Scan for the cell matching the given text and deliver its [x, y] coordinate at center. 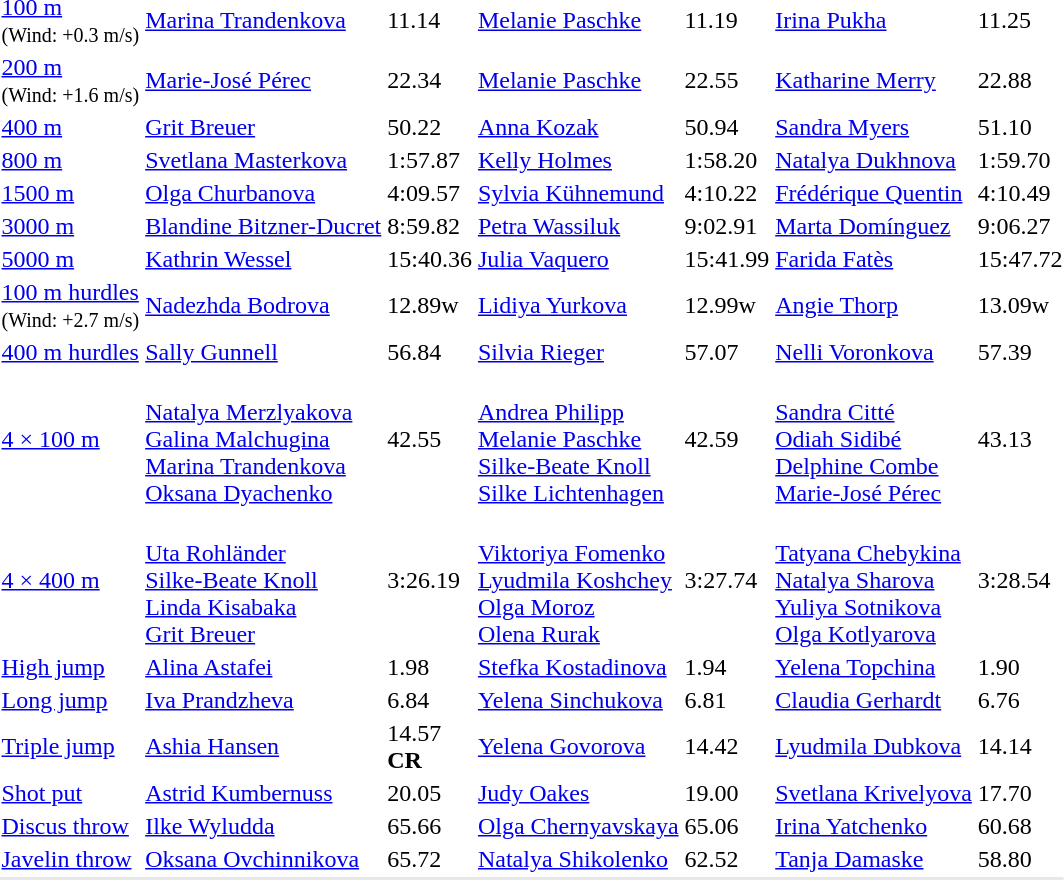
Farida Fatès [874, 259]
Shot put [70, 793]
Svetlana Masterkova [264, 160]
Triple jump [70, 746]
Long jump [70, 700]
6.81 [727, 700]
12.99w [727, 306]
19.00 [727, 793]
Silvia Rieger [578, 352]
Frédérique Quentin [874, 193]
14.14 [1020, 746]
5000 m [70, 259]
800 m [70, 160]
Alina Astafei [264, 667]
Nelli Voronkova [874, 352]
9:02.91 [727, 226]
Natalya MerzlyakovaGalina MalchuginaMarina TrandenkovaOksana Dyachenko [264, 439]
1.94 [727, 667]
Marie-José Pérec [264, 80]
Grit Breuer [264, 127]
Tatyana ChebykinaNatalya SharovaYuliya SotnikovaOlga Kotlyarova [874, 580]
400 m [70, 127]
Oksana Ovchinnikova [264, 859]
Angie Thorp [874, 306]
Astrid Kumbernuss [264, 793]
1:57.87 [430, 160]
65.66 [430, 826]
15:47.72 [1020, 259]
1500 m [70, 193]
14.57CR [430, 746]
3:28.54 [1020, 580]
1:58.20 [727, 160]
8:59.82 [430, 226]
22.55 [727, 80]
Yelena Govorova [578, 746]
17.70 [1020, 793]
Irina Yatchenko [874, 826]
14.42 [727, 746]
57.07 [727, 352]
6.76 [1020, 700]
12.89w [430, 306]
4 × 400 m [70, 580]
Yelena Sinchukova [578, 700]
Judy Oakes [578, 793]
56.84 [430, 352]
4:09.57 [430, 193]
Sandra CittéOdiah SidibéDelphine CombeMarie-José Pérec [874, 439]
Uta RohländerSilke-Beate KnollLinda KisabakaGrit Breuer [264, 580]
1.98 [430, 667]
Viktoriya FomenkoLyudmila KoshcheyOlga MorozOlena Rurak [578, 580]
Marta Domínguez [874, 226]
20.05 [430, 793]
4 × 100 m [70, 439]
Yelena Topchina [874, 667]
62.52 [727, 859]
Natalya Shikolenko [578, 859]
Discus throw [70, 826]
Ilke Wyludda [264, 826]
Lyudmila Dubkova [874, 746]
Ashia Hansen [264, 746]
65.06 [727, 826]
Anna Kozak [578, 127]
50.22 [430, 127]
15:41.99 [727, 259]
22.88 [1020, 80]
Petra Wassiluk [578, 226]
9:06.27 [1020, 226]
Andrea PhilippMelanie PaschkeSilke-Beate KnollSilke Lichtenhagen [578, 439]
Olga Churbanova [264, 193]
Nadezhda Bodrova [264, 306]
65.72 [430, 859]
43.13 [1020, 439]
Natalya Dukhnova [874, 160]
6.84 [430, 700]
Iva Prandzheva [264, 700]
3:26.19 [430, 580]
4:10.22 [727, 193]
Sandra Myers [874, 127]
13.09w [1020, 306]
Tanja Damaske [874, 859]
Katharine Merry [874, 80]
1:59.70 [1020, 160]
58.80 [1020, 859]
22.34 [430, 80]
51.10 [1020, 127]
3:27.74 [727, 580]
Julia Vaquero [578, 259]
Javelin throw [70, 859]
400 m hurdles [70, 352]
Sally Gunnell [264, 352]
Olga Chernyavskaya [578, 826]
Kathrin Wessel [264, 259]
Melanie Paschke [578, 80]
Blandine Bitzner-Ducret [264, 226]
High jump [70, 667]
57.39 [1020, 352]
50.94 [727, 127]
1.90 [1020, 667]
Claudia Gerhardt [874, 700]
Kelly Holmes [578, 160]
15:40.36 [430, 259]
42.55 [430, 439]
60.68 [1020, 826]
42.59 [727, 439]
Lidiya Yurkova [578, 306]
Stefka Kostadinova [578, 667]
Sylvia Kühnemund [578, 193]
100 m hurdles(Wind: +2.7 m/s) [70, 306]
3000 m [70, 226]
Svetlana Krivelyova [874, 793]
4:10.49 [1020, 193]
200 m(Wind: +1.6 m/s) [70, 80]
